Capture the cell that displays the provided text and extract its [x, y] central coordinate. 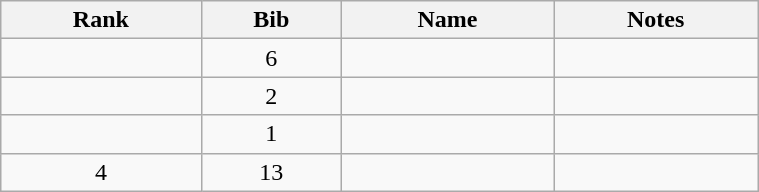
13 [272, 172]
Name [448, 20]
Notes [656, 20]
6 [272, 58]
1 [272, 134]
2 [272, 96]
Bib [272, 20]
Rank [101, 20]
4 [101, 172]
